Return the (X, Y) coordinate for the center point of the cell that contains the specified text.  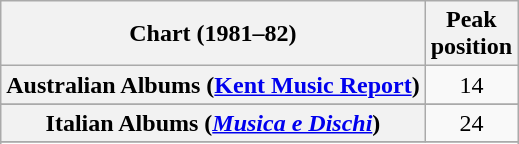
Italian Albums (Musica e Dischi) (213, 123)
24 (471, 123)
Chart (1981–82) (213, 34)
14 (471, 85)
Australian Albums (Kent Music Report) (213, 85)
Peakposition (471, 34)
